Find where the given text appears and provide that cell's center as [x, y] coordinate. 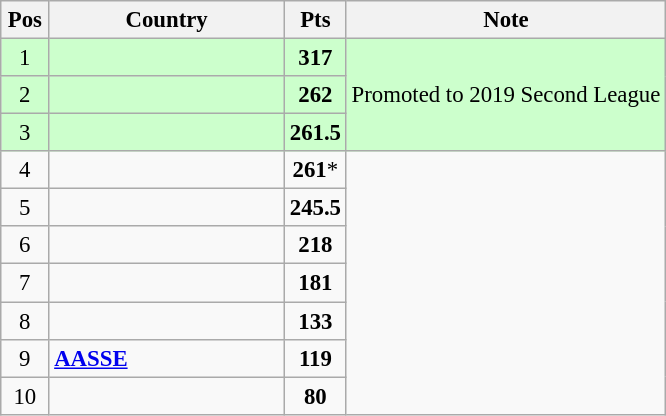
6 [25, 245]
3 [25, 133]
80 [315, 396]
Country [167, 20]
4 [25, 170]
262 [315, 95]
245.5 [315, 208]
9 [25, 358]
1 [25, 58]
261.5 [315, 133]
Note [506, 20]
5 [25, 208]
Promoted to 2019 Second League [506, 96]
218 [315, 245]
Pos [25, 20]
261* [315, 170]
119 [315, 358]
133 [315, 321]
AASSE [167, 358]
8 [25, 321]
2 [25, 95]
Pts [315, 20]
10 [25, 396]
317 [315, 58]
181 [315, 283]
7 [25, 283]
